For the text-containing cell, return its midpoint in (X, Y) coordinate format. 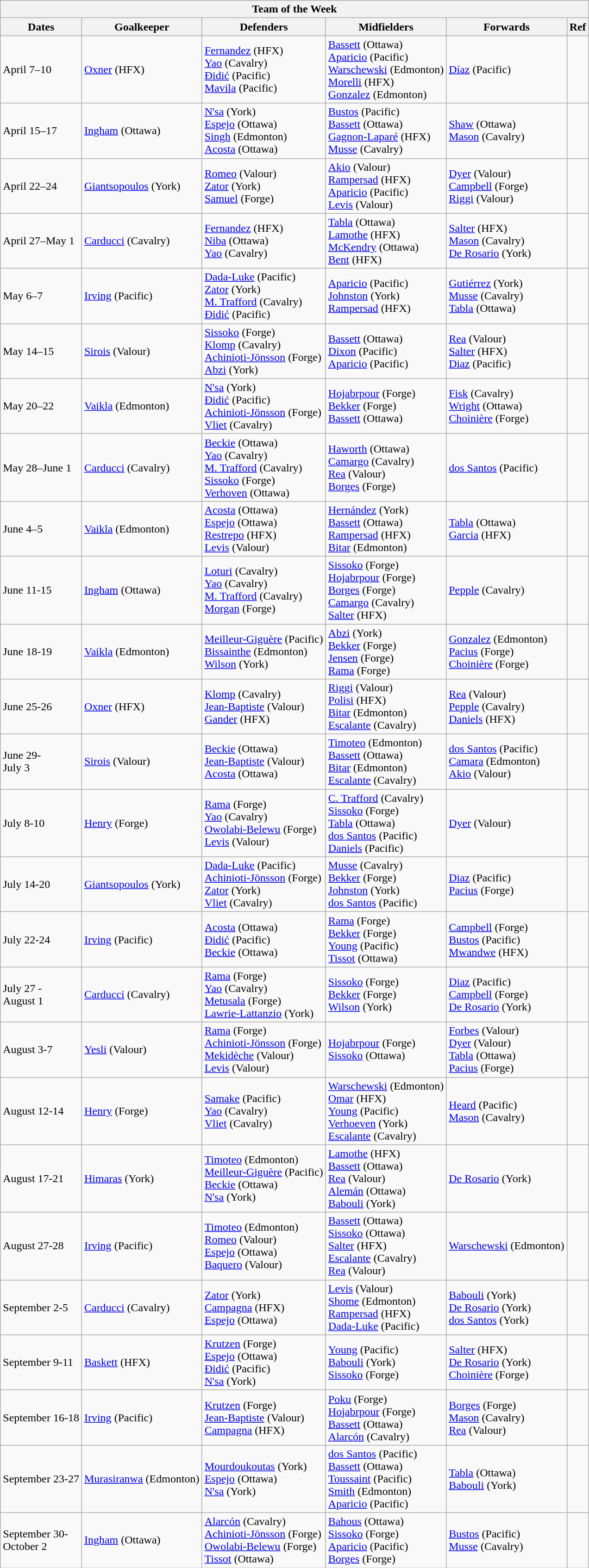
Sissoko (Forge) Hojabrpour (Forge) Borges (Forge) Camargo (Cavalry) Salter (HFX) (386, 590)
Abzi (York) Bekker (Forge) Jensen (Forge) Rama (Forge) (386, 651)
Fernandez (HFX) Niba (Ottawa) Yao (Cavalry) (264, 241)
Tabla (Ottawa) Garcia (HFX) (507, 528)
Dyer (Valour) Campbell (Forge) Riggi (Valour) (507, 186)
Meilleur-Giguère (Pacific) Bissainthe (Edmonton) Wilson (York) (264, 651)
Hojabrpour (Forge) Sissoko (Ottawa) (386, 1049)
Poku (Forge) Hojabrpour (Forge) Bassett (Ottawa) Alarcón (Cavalry) (386, 1418)
Sissoko (Forge) Bekker (Forge) Wilson (York) (386, 995)
Rama (Forge) Bekker (Forge) Young (Pacific) Tissot (Ottawa) (386, 939)
Timoteo (Edmonton) Romeo (Valour) Espejo (Ottawa) Baquero (Valour) (264, 1246)
Bassett (Ottawa) Aparicio (Pacific) Warschewski (Edmonton) Morelli (HFX) Gonzalez (Edmonton) (386, 69)
Acosta (Ottawa) Espejo (Ottawa) Restrepo (HFX) Levis (Valour) (264, 528)
Forwards (507, 27)
July 14-20 (41, 885)
Bustos (Pacific) Bassett (Ottawa) Gagnon-Laparé (HFX) Musse (Cavalry) (386, 130)
Dyer (Valour) (507, 823)
Diaz (Pacific) Pacius (Forge) (507, 885)
dos Santos (Pacific) (507, 467)
September 30-October 2 (41, 1540)
Murasiranwa (Edmonton) (142, 1479)
July 22-24 (41, 939)
Salter (HFX) De Rosario (York) Choinière (Forge) (507, 1362)
Krutzen (Forge) Espejo (Ottawa) Đidić (Pacific) N'sa (York) (264, 1362)
Rama (Forge) Yao (Cavalry) Owolabi-Belewu (Forge) Levis (Valour) (264, 823)
Warschewski (Edmonton) (507, 1246)
N'sa (York) Espejo (Ottawa) Singh (Edmonton) Acosta (Ottawa) (264, 130)
Baskett (HFX) (142, 1362)
dos Santos (Pacific) Camara (Edmonton) Akio (Valour) (507, 762)
September 23-27 (41, 1479)
Babouli (York) De Rosario (York) dos Santos (York) (507, 1308)
Salter (HFX) Mason (Cavalry) De Rosario (York) (507, 241)
Aparicio (Pacific) Johnston (York) Rampersad (HFX) (386, 296)
Goalkeeper (142, 27)
September 2-5 (41, 1308)
Zator (York) Campagna (HFX) Espejo (Ottawa) (264, 1308)
April 27–May 1 (41, 241)
Bahous (Ottawa) Sissoko (Forge) Aparicio (Pacific) Borges (Forge) (386, 1540)
De Rosario (York) (507, 1178)
Gonzalez (Edmonton) Pacius (Forge) Choinière (Forge) (507, 651)
Young (Pacific) Babouli (York) Sissoko (Forge) (386, 1362)
Pepple (Cavalry) (507, 590)
Dates (41, 27)
Sissoko (Forge) Klomp (Cavalry) Achinioti-Jönsson (Forge) Abzi (York) (264, 351)
Midfielders (386, 27)
Forbes (Valour) Dyer (Valour) Tabla (Ottawa) Pacius (Forge) (507, 1049)
Alarcón (Cavalry) Achinioti-Jönsson (Forge) Owolabi-Belewu (Forge) Tissot (Ottawa) (264, 1540)
May 14–15 (41, 351)
Ref (578, 27)
Levis (Valour) Shome (Edmonton) Rampersad (HFX) Dada-Luke (Pacific) (386, 1308)
Diaz (Pacific) Campbell (Forge) De Rosario (York) (507, 995)
N'sa (York) Đidić (Pacific) Achinioti-Jönsson (Forge) Vliet (Cavalry) (264, 406)
Rama (Forge) Achinioti-Jönsson (Forge) Mekidèche (Valour) Levis (Valour) (264, 1049)
Mourdoukoutas (York) Espejo (Ottawa) N'sa (York) (264, 1479)
Díaz (Pacific) (507, 69)
Rea (Valour) Pepple (Cavalry) Daniels (HFX) (507, 707)
July 8-10 (41, 823)
Timoteo (Edmonton) Meilleur-Giguère (Pacific) Beckie (Ottawa) N'sa (York) (264, 1178)
Shaw (Ottawa) Mason (Cavalry) (507, 130)
June 29-July 3 (41, 762)
Bassett (Ottawa) Dixon (Pacific) Aparicio (Pacific) (386, 351)
Haworth (Ottawa) Camargo (Cavalry) Rea (Valour) Borges (Forge) (386, 467)
Fernandez (HFX) Yao (Cavalry) Đidić (Pacific) Mavila (Pacific) (264, 69)
Warschewski (Edmonton) Omar (HFX) Young (Pacific) Verhoeven (York) Escalante (Cavalry) (386, 1111)
June 25-26 (41, 707)
Bassett (Ottawa) Sissoko (Ottawa) Salter (HFX) Escalante (Cavalry) Rea (Valour) (386, 1246)
September 16-18 (41, 1418)
Hernández (York) Bassett (Ottawa) Rampersad (HFX) Bitar (Edmonton) (386, 528)
Hojabrpour (Forge) Bekker (Forge) Bassett (Ottawa) (386, 406)
Krutzen (Forge) Jean-Baptiste (Valour) Campagna (HFX) (264, 1418)
Yesli (Valour) (142, 1049)
April 15–17 (41, 130)
C. Trafford (Cavalry) Sissoko (Forge) Tabla (Ottawa) dos Santos (Pacific) Daniels (Pacific) (386, 823)
June 18-19 (41, 651)
Beckie (Ottawa) Yao (Cavalry) M. Trafford (Cavalry) Sissoko (Forge) Verhoven (Ottawa) (264, 467)
May 28–June 1 (41, 467)
June 4–5 (41, 528)
July 27 -August 1 (41, 995)
Romeo (Valour) Zator (York) Samuel (Forge) (264, 186)
Samake (Pacific) Yao (Cavalry) Vliet (Cavalry) (264, 1111)
Klomp (Cavalry) Jean-Baptiste (Valour) Gander (HFX) (264, 707)
June 11-15 (41, 590)
April 22–24 (41, 186)
Tabla (Ottawa) Lamothe (HFX) McKendry (Ottawa) Bent (HFX) (386, 241)
September 9-11 (41, 1362)
dos Santos (Pacific) Bassett (Ottawa) Toussaint (Pacific) Smith (Edmonton) Aparicio (Pacific) (386, 1479)
August 12-14 (41, 1111)
Borges (Forge) Mason (Cavalry) Rea (Valour) (507, 1418)
Timoteo (Edmonton) Bassett (Ottawa) Bitar (Edmonton) Escalante (Cavalry) (386, 762)
Loturi (Cavalry) Yao (Cavalry) M. Trafford (Cavalry) Morgan (Forge) (264, 590)
Campbell (Forge) Bustos (Pacific) Mwandwe (HFX) (507, 939)
Dada-Luke (Pacific) Zator (York) M. Trafford (Cavalry) Đidić (Pacific) (264, 296)
Rama (Forge) Yao (Cavalry) Metusala (Forge) Lawrie-Lattanzio (York) (264, 995)
August 3-7 (41, 1049)
May 20–22 (41, 406)
August 17-21 (41, 1178)
Acosta (Ottawa) Đidić (Pacific) Beckie (Ottawa) (264, 939)
Bustos (Pacific) Musse (Cavalry) (507, 1540)
Rea (Valour) Salter (HFX) Diaz (Pacific) (507, 351)
Dada-Luke (Pacific) Achinioti-Jönsson (Forge) Zator (York) Vliet (Cavalry) (264, 885)
Defenders (264, 27)
Akio (Valour) Rampersad (HFX) Aparicio (Pacific) Levis (Valour) (386, 186)
Heard (Pacific) Mason (Cavalry) (507, 1111)
Gutiérrez (York) Musse (Cavalry) Tabla (Ottawa) (507, 296)
Tabla (Ottawa) Babouli (York) (507, 1479)
May 6–7 (41, 296)
April 7–10 (41, 69)
Team of the Week (294, 9)
Himaras (York) (142, 1178)
Musse (Cavalry) Bekker (Forge) Johnston (York) dos Santos (Pacific) (386, 885)
August 27-28 (41, 1246)
Fisk (Cavalry) Wright (Ottawa) Choinière (Forge) (507, 406)
Beckie (Ottawa) Jean-Baptiste (Valour) Acosta (Ottawa) (264, 762)
Lamothe (HFX) Bassett (Ottawa) Rea (Valour) Alemán (Ottawa) Babouli (York) (386, 1178)
Riggi (Valour) Polisi (HFX) Bitar (Edmonton) Escalante (Cavalry) (386, 707)
